Search for the cell housing the specified text and yield its (X, Y) center coordinate. 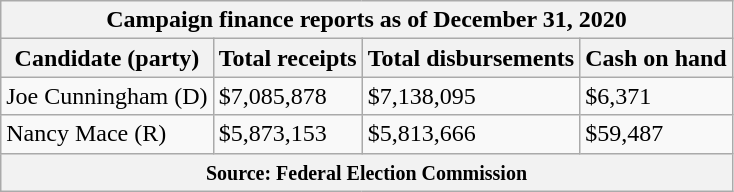
Cash on hand (656, 58)
Source: Federal Election Commission (366, 172)
Joe Cunningham (D) (107, 96)
$7,085,878 (288, 96)
$59,487 (656, 134)
$6,371 (656, 96)
$5,813,666 (471, 134)
Total disbursements (471, 58)
Nancy Mace (R) (107, 134)
Campaign finance reports as of December 31, 2020 (366, 20)
Total receipts (288, 58)
$7,138,095 (471, 96)
$5,873,153 (288, 134)
Candidate (party) (107, 58)
